Identify which cell holds the provided text, then report its (x, y) central coordinate. 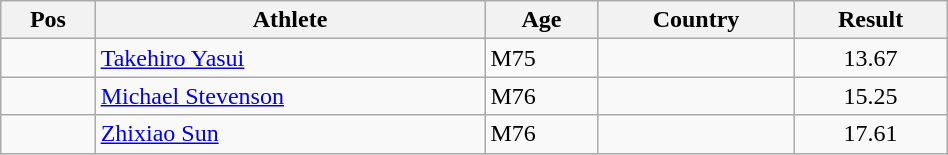
15.25 (870, 96)
Michael Stevenson (290, 96)
Takehiro Yasui (290, 58)
Result (870, 20)
Pos (48, 20)
17.61 (870, 134)
Country (696, 20)
Athlete (290, 20)
13.67 (870, 58)
Age (542, 20)
M75 (542, 58)
Zhixiao Sun (290, 134)
